Output the [x, y] coordinate of the center of the cell containing the given text.  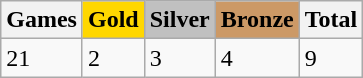
Bronze [257, 20]
4 [257, 58]
Gold [113, 20]
3 [180, 58]
2 [113, 58]
21 [42, 58]
Total [331, 20]
Silver [180, 20]
9 [331, 58]
Games [42, 20]
